For the text-containing cell, return its midpoint in [X, Y] coordinate format. 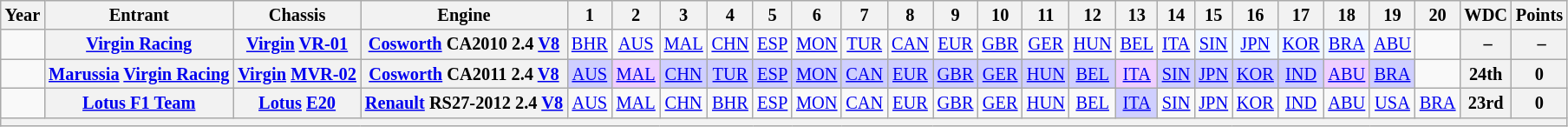
6 [817, 15]
17 [1301, 15]
20 [1438, 15]
Entrant [139, 15]
24th [1486, 74]
4 [730, 15]
Virgin VR-01 [297, 44]
Lotus F1 Team [139, 103]
Points [1539, 15]
USA [1393, 103]
Virgin Racing [139, 44]
15 [1213, 15]
12 [1093, 15]
18 [1346, 15]
8 [911, 15]
Virgin MVR-02 [297, 74]
Lotus E20 [297, 103]
7 [864, 15]
9 [956, 15]
Renault RS27-2012 2.4 V8 [464, 103]
Engine [464, 15]
14 [1176, 15]
Cosworth CA2010 2.4 V8 [464, 44]
23rd [1486, 103]
Year [23, 15]
Marussia Virgin Racing [139, 74]
2 [637, 15]
WDC [1486, 15]
3 [683, 15]
Cosworth CA2011 2.4 V8 [464, 74]
11 [1046, 15]
19 [1393, 15]
10 [1000, 15]
13 [1137, 15]
16 [1256, 15]
1 [590, 15]
Chassis [297, 15]
5 [772, 15]
